Extract the [X, Y] coordinate from the center of the cell holding the provided text.  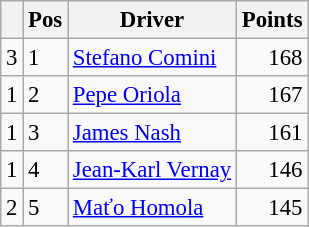
146 [272, 170]
167 [272, 95]
Points [272, 20]
161 [272, 133]
James Nash [152, 133]
4 [46, 170]
Stefano Comini [152, 58]
Jean-Karl Vernay [152, 170]
Pos [46, 20]
Pepe Oriola [152, 95]
Maťo Homola [152, 208]
5 [46, 208]
145 [272, 208]
168 [272, 58]
Driver [152, 20]
